Pinpoint the cell where the given text exists, returning its (x, y) midpoint coordinate. 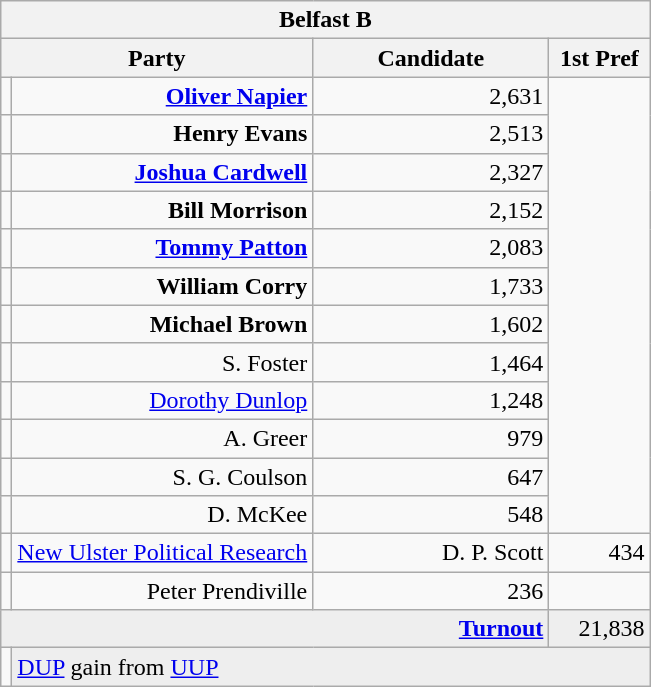
S. Foster (162, 362)
Michael Brown (162, 324)
Oliver Napier (162, 96)
Belfast B (326, 20)
Bill Morrison (162, 210)
434 (600, 553)
D. P. Scott (431, 553)
548 (431, 515)
New Ulster Political Research (162, 553)
Dorothy Dunlop (162, 400)
1,602 (431, 324)
2,631 (431, 96)
S. G. Coulson (162, 477)
Joshua Cardwell (162, 172)
2,327 (431, 172)
2,152 (431, 210)
1,248 (431, 400)
William Corry (162, 286)
Candidate (431, 58)
236 (431, 591)
1st Pref (600, 58)
1,733 (431, 286)
D. McKee (162, 515)
2,513 (431, 134)
Peter Prendiville (162, 591)
A. Greer (162, 438)
Tommy Patton (162, 248)
2,083 (431, 248)
647 (431, 477)
1,464 (431, 362)
21,838 (600, 629)
Turnout (275, 629)
Henry Evans (162, 134)
Party (157, 58)
979 (431, 438)
DUP gain from UUP (331, 667)
